Identify which cell holds the provided text, then report its [x, y] central coordinate. 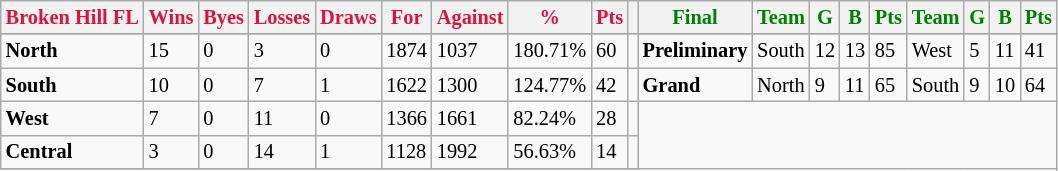
64 [1038, 85]
Grand [696, 85]
Preliminary [696, 51]
1622 [406, 85]
85 [888, 51]
1037 [470, 51]
1366 [406, 118]
Against [470, 17]
Losses [282, 17]
42 [610, 85]
1300 [470, 85]
1661 [470, 118]
For [406, 17]
1128 [406, 152]
124.77% [550, 85]
% [550, 17]
180.71% [550, 51]
13 [855, 51]
56.63% [550, 152]
60 [610, 51]
Broken Hill FL [72, 17]
Final [696, 17]
1992 [470, 152]
Central [72, 152]
12 [825, 51]
5 [977, 51]
15 [172, 51]
28 [610, 118]
82.24% [550, 118]
Wins [172, 17]
Byes [223, 17]
1874 [406, 51]
Draws [348, 17]
41 [1038, 51]
65 [888, 85]
